Determine the (X, Y) coordinate at the center of the cell enclosing the given text.  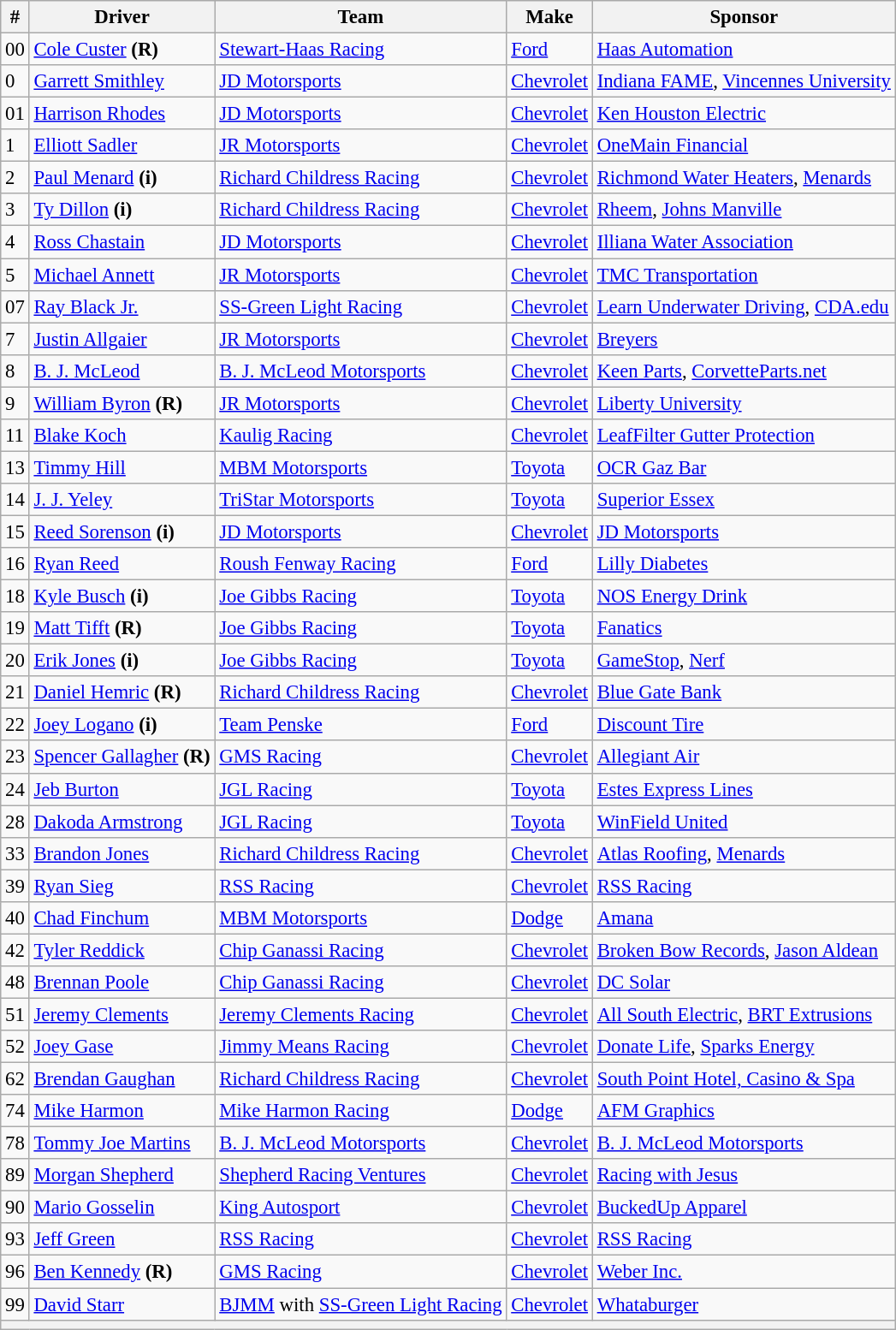
Brandon Jones (122, 853)
Brendan Gaughan (122, 1079)
BuckedUp Apparel (744, 1208)
01 (15, 114)
Team Penske (361, 725)
42 (15, 950)
Elliott Sadler (122, 145)
Joey Logano (i) (122, 725)
3 (15, 210)
51 (15, 1014)
Ryan Sieg (122, 886)
Team (361, 17)
South Point Hotel, Casino & Spa (744, 1079)
2 (15, 178)
19 (15, 628)
Michael Annett (122, 275)
Jeb Burton (122, 789)
33 (15, 853)
Blake Koch (122, 436)
Tyler Reddick (122, 950)
OneMain Financial (744, 145)
Chad Finchum (122, 918)
Driver (122, 17)
15 (15, 531)
B. J. McLeod (122, 371)
4 (15, 242)
Justin Allgaier (122, 339)
TMC Transportation (744, 275)
Stewart-Haas Racing (361, 50)
93 (15, 1240)
62 (15, 1079)
Jeremy Clements Racing (361, 1014)
74 (15, 1111)
14 (15, 500)
Ty Dillon (i) (122, 210)
23 (15, 757)
Atlas Roofing, Menards (744, 853)
Harrison Rhodes (122, 114)
Jimmy Means Racing (361, 1047)
Indiana FAME, Vincennes University (744, 81)
0 (15, 81)
Rheem, Johns Manville (744, 210)
Amana (744, 918)
Make (549, 17)
Richmond Water Heaters, Menards (744, 178)
Joey Gase (122, 1047)
NOS Energy Drink (744, 597)
99 (15, 1304)
Learn Underwater Driving, CDA.edu (744, 306)
Garrett Smithley (122, 81)
40 (15, 918)
Lilly Diabetes (744, 564)
Discount Tire (744, 725)
8 (15, 371)
Paul Menard (i) (122, 178)
Ken Houston Electric (744, 114)
Brennan Poole (122, 983)
Erik Jones (i) (122, 661)
WinField United (744, 822)
Jeff Green (122, 1240)
1 (15, 145)
13 (15, 467)
Ross Chastain (122, 242)
24 (15, 789)
Roush Fenway Racing (361, 564)
52 (15, 1047)
96 (15, 1272)
Kyle Busch (i) (122, 597)
Racing with Jesus (744, 1175)
Dakoda Armstrong (122, 822)
Morgan Shepherd (122, 1175)
William Byron (R) (122, 403)
BJMM with SS-Green Light Racing (361, 1304)
AFM Graphics (744, 1111)
Cole Custer (R) (122, 50)
Shepherd Racing Ventures (361, 1175)
90 (15, 1208)
48 (15, 983)
Illiana Water Association (744, 242)
Mike Harmon Racing (361, 1111)
LeafFilter Gutter Protection (744, 436)
7 (15, 339)
Whataburger (744, 1304)
David Starr (122, 1304)
78 (15, 1143)
Haas Automation (744, 50)
Kaulig Racing (361, 436)
Mario Gosselin (122, 1208)
Ben Kennedy (R) (122, 1272)
Keen Parts, CorvetteParts.net (744, 371)
Mike Harmon (122, 1111)
Ray Black Jr. (122, 306)
DC Solar (744, 983)
Spencer Gallagher (R) (122, 757)
TriStar Motorsports (361, 500)
07 (15, 306)
16 (15, 564)
Daniel Hemric (R) (122, 692)
OCR Gaz Bar (744, 467)
89 (15, 1175)
20 (15, 661)
SS-Green Light Racing (361, 306)
J. J. Yeley (122, 500)
King Autosport (361, 1208)
Weber Inc. (744, 1272)
00 (15, 50)
18 (15, 597)
Jeremy Clements (122, 1014)
11 (15, 436)
Tommy Joe Martins (122, 1143)
Allegiant Air (744, 757)
Breyers (744, 339)
Liberty University (744, 403)
Reed Sorenson (i) (122, 531)
21 (15, 692)
39 (15, 886)
22 (15, 725)
Fanatics (744, 628)
Sponsor (744, 17)
9 (15, 403)
Donate Life, Sparks Energy (744, 1047)
5 (15, 275)
Ryan Reed (122, 564)
28 (15, 822)
Matt Tifft (R) (122, 628)
GameStop, Nerf (744, 661)
All South Electric, BRT Extrusions (744, 1014)
Estes Express Lines (744, 789)
Blue Gate Bank (744, 692)
Superior Essex (744, 500)
# (15, 17)
Broken Bow Records, Jason Aldean (744, 950)
Timmy Hill (122, 467)
